Identify which cell holds the provided text, then report its [X, Y] central coordinate. 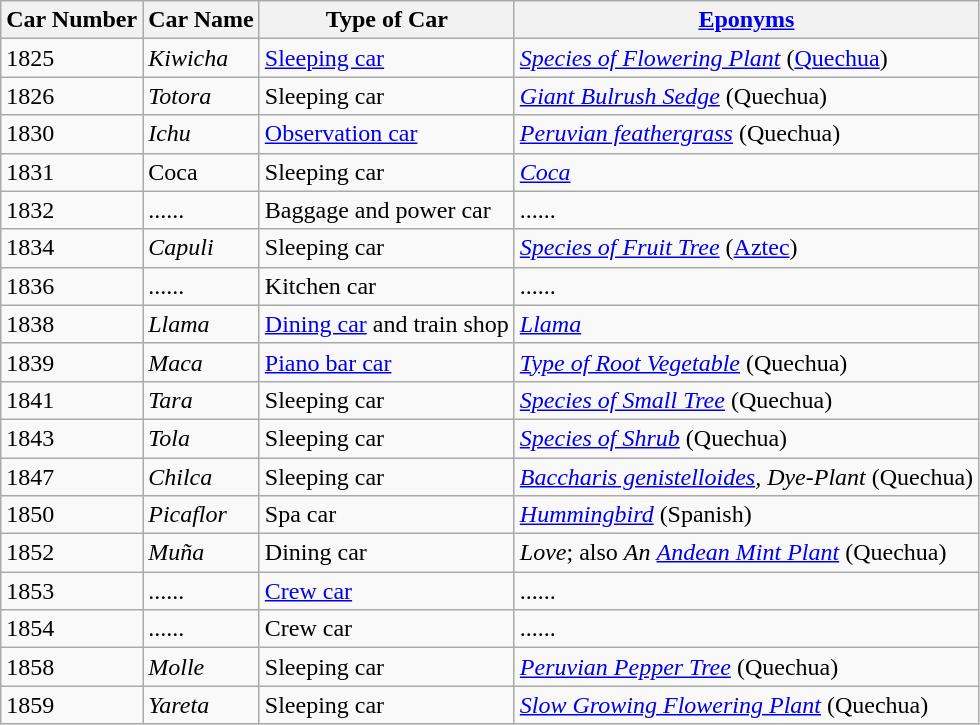
Piano bar car [386, 362]
Dining car and train shop [386, 324]
1826 [72, 96]
1853 [72, 591]
Baccharis genistelloides, Dye-Plant (Quechua) [746, 477]
Tola [202, 438]
1832 [72, 210]
1838 [72, 324]
Car Name [202, 20]
Ichu [202, 134]
Eponyms [746, 20]
Type of Car [386, 20]
Molle [202, 667]
1839 [72, 362]
Dining car [386, 553]
Chilca [202, 477]
Car Number [72, 20]
Capuli [202, 248]
Picaflor [202, 515]
Kitchen car [386, 286]
Peruvian Pepper Tree (Quechua) [746, 667]
1830 [72, 134]
1854 [72, 629]
Baggage and power car [386, 210]
1850 [72, 515]
Kiwicha [202, 58]
1859 [72, 705]
1843 [72, 438]
Yareta [202, 705]
Maca [202, 362]
1834 [72, 248]
Totora [202, 96]
Love; also An Andean Mint Plant (Quechua) [746, 553]
1831 [72, 172]
Spa car [386, 515]
Muña [202, 553]
1841 [72, 400]
1825 [72, 58]
1836 [72, 286]
1852 [72, 553]
Type of Root Vegetable (Quechua) [746, 362]
Hummingbird (Spanish) [746, 515]
Slow Growing Flowering Plant (Quechua) [746, 705]
1847 [72, 477]
Species of Flowering Plant (Quechua) [746, 58]
Peruvian feathergrass (Quechua) [746, 134]
Giant Bulrush Sedge (Quechua) [746, 96]
Species of Shrub (Quechua) [746, 438]
Species of Fruit Tree (Aztec) [746, 248]
Species of Small Tree (Quechua) [746, 400]
Observation car [386, 134]
Tara [202, 400]
1858 [72, 667]
